Provide the (X, Y) coordinate of the cell's center where the given text is located.  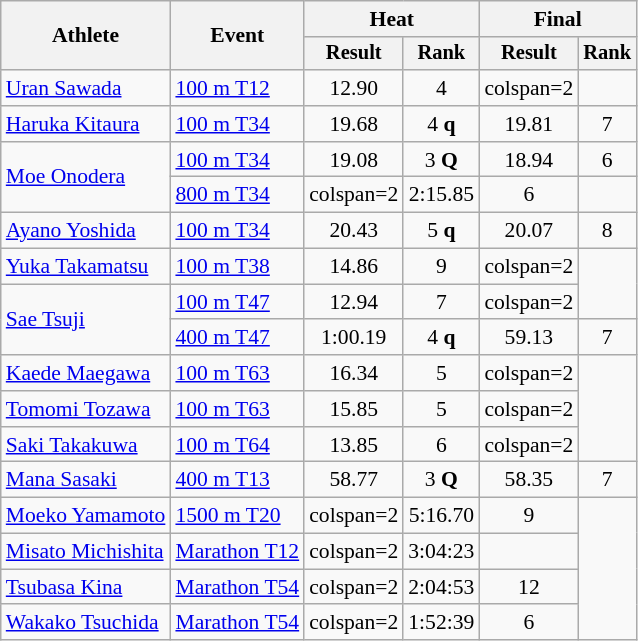
400 m T47 (237, 338)
Marathon T12 (237, 552)
19.08 (354, 160)
Moeko Yamamoto (86, 516)
Athlete (86, 36)
100 m T64 (237, 445)
Tomomi Tozawa (86, 409)
2:04:53 (441, 587)
3:04:23 (441, 552)
Sae Tsuji (86, 320)
Kaede Maegawa (86, 373)
100 m T47 (237, 302)
58.77 (354, 480)
14.86 (354, 267)
Misato Michishita (86, 552)
Wakako Tsuchida (86, 623)
100 m T12 (237, 88)
Haruka Kitaura (86, 124)
58.35 (528, 480)
5 q (441, 231)
8 (607, 231)
Final (558, 19)
1500 m T20 (237, 516)
Mana Sasaki (86, 480)
12 (528, 587)
20.07 (528, 231)
Uran Sawada (86, 88)
15.85 (354, 409)
19.81 (528, 124)
800 m T34 (237, 195)
100 m T38 (237, 267)
59.13 (528, 338)
1:52:39 (441, 623)
Ayano Yoshida (86, 231)
20.43 (354, 231)
13.85 (354, 445)
2:15.85 (441, 195)
18.94 (528, 160)
1:00.19 (354, 338)
Moe Onodera (86, 178)
Event (237, 36)
19.68 (354, 124)
5:16.70 (441, 516)
Yuka Takamatsu (86, 267)
400 m T13 (237, 480)
Tsubasa Kina (86, 587)
Heat (392, 19)
16.34 (354, 373)
Saki Takakuwa (86, 445)
12.94 (354, 302)
12.90 (354, 88)
4 (441, 88)
